Locate the cell with the specified text and output its [x, y] center coordinate. 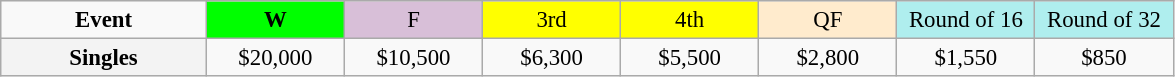
4th [690, 20]
$2,800 [828, 58]
F [413, 20]
Round of 16 [966, 20]
$1,550 [966, 58]
$850 [1104, 58]
$20,000 [275, 58]
QF [828, 20]
W [275, 20]
Event [104, 20]
$10,500 [413, 58]
$6,300 [552, 58]
Singles [104, 58]
$5,500 [690, 58]
3rd [552, 20]
Round of 32 [1104, 20]
